Locate the cell with the specified text and output its [x, y] center coordinate. 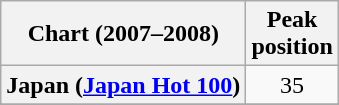
Chart (2007–2008) [124, 34]
35 [292, 85]
Peakposition [292, 34]
Japan (Japan Hot 100) [124, 85]
